From the cell containing the given text, extract its center point as [X, Y] coordinate. 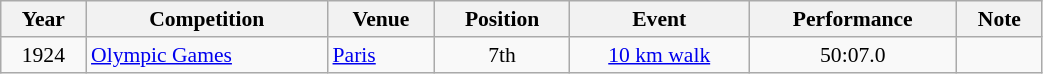
Competition [207, 19]
50:07.0 [853, 55]
10 km walk [660, 55]
Event [660, 19]
Note [1000, 19]
1924 [44, 55]
Performance [853, 19]
Olympic Games [207, 55]
Venue [380, 19]
Paris [380, 55]
Year [44, 19]
7th [502, 55]
Position [502, 19]
